Locate the cell with the specified text and output its (x, y) center coordinate. 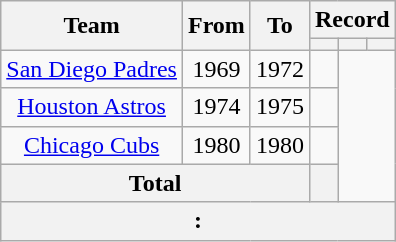
Team (92, 26)
From (216, 26)
San Diego Padres (92, 69)
Record (352, 20)
: (198, 221)
1974 (216, 107)
To (280, 26)
Houston Astros (92, 107)
1969 (216, 69)
Total (156, 183)
Chicago Cubs (92, 145)
1972 (280, 69)
1975 (280, 107)
